Identify which cell holds the provided text, then report its [x, y] central coordinate. 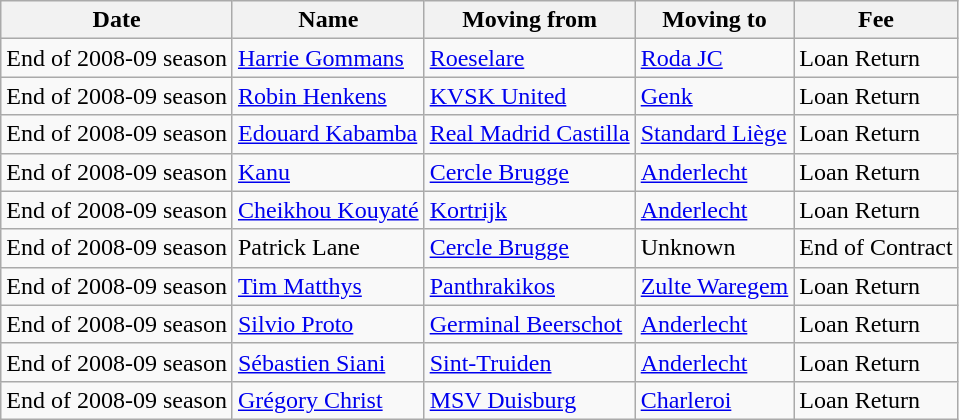
Roeselare [530, 58]
Charleroi [714, 400]
Kanu [328, 172]
Grégory Christ [328, 400]
Zulte Waregem [714, 286]
KVSK United [530, 96]
Silvio Proto [328, 324]
Genk [714, 96]
Germinal Beerschot [530, 324]
Kortrijk [530, 210]
Moving from [530, 20]
Roda JC [714, 58]
Sint-Truiden [530, 362]
Date [117, 20]
Name [328, 20]
Panthrakikos [530, 286]
Edouard Kabamba [328, 134]
Real Madrid Castilla [530, 134]
Unknown [714, 248]
Cheikhou Kouyaté [328, 210]
Robin Henkens [328, 96]
Fee [876, 20]
Moving to [714, 20]
Patrick Lane [328, 248]
Harrie Gommans [328, 58]
MSV Duisburg [530, 400]
End of Contract [876, 248]
Standard Liège [714, 134]
Sébastien Siani [328, 362]
Tim Matthys [328, 286]
